Return (X, Y) of the center of cell containing provided text 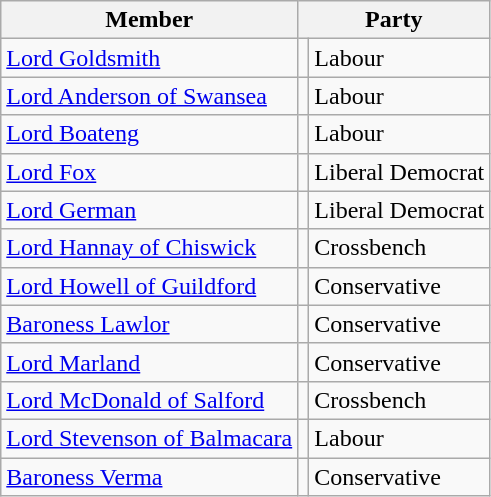
Lord German (150, 210)
Lord McDonald of Salford (150, 400)
Baroness Verma (150, 477)
Lord Anderson of Swansea (150, 96)
Lord Goldsmith (150, 58)
Lord Stevenson of Balmacara (150, 438)
Lord Hannay of Chiswick (150, 248)
Baroness Lawlor (150, 324)
Lord Marland (150, 362)
Lord Fox (150, 172)
Lord Howell of Guildford (150, 286)
Party (394, 20)
Member (150, 20)
Lord Boateng (150, 134)
